Extract the [x, y] coordinate from the center of the cell holding the provided text.  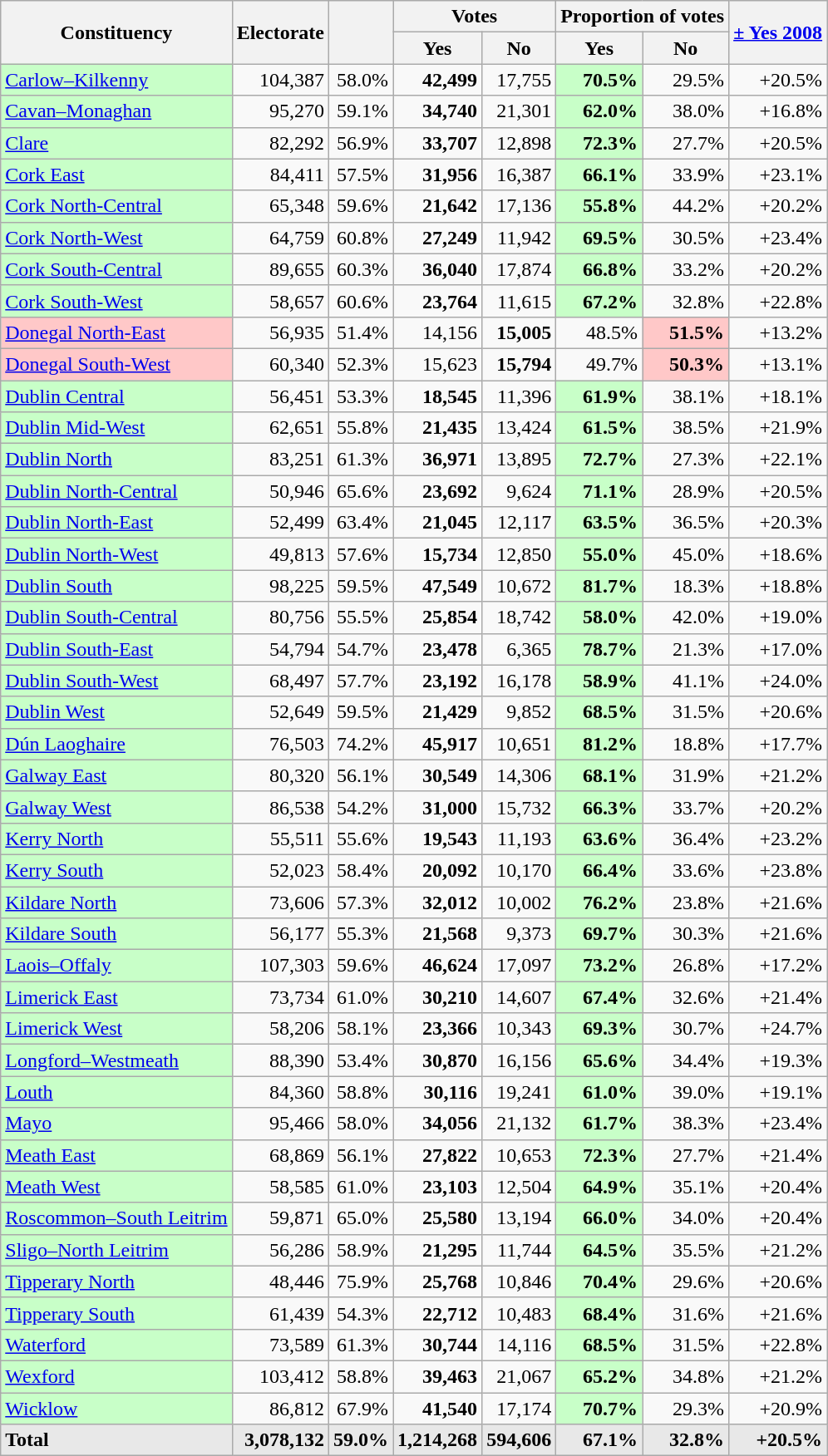
55.5% [361, 617]
21,301 [519, 111]
57.3% [361, 902]
35.1% [686, 1187]
Dublin North-East [116, 523]
21,435 [437, 428]
Cork North-Central [116, 206]
47,549 [437, 586]
70.4% [599, 1281]
594,606 [519, 1440]
36,971 [437, 460]
Dublin Mid-West [116, 428]
Donegal South-West [116, 364]
52.3% [361, 364]
15,734 [437, 554]
60,340 [280, 364]
Meath West [116, 1187]
Kildare South [116, 934]
65.2% [599, 1376]
Kerry North [116, 839]
70.7% [599, 1409]
+20.9% [778, 1409]
61.5% [599, 428]
66.1% [599, 175]
+13.2% [778, 332]
59,871 [280, 1218]
30,870 [437, 1060]
67.4% [599, 997]
42.0% [686, 617]
15,794 [519, 364]
69.7% [599, 934]
58.1% [361, 1029]
30.5% [686, 238]
58.4% [361, 870]
48.5% [599, 332]
Dublin North-West [116, 554]
54.7% [361, 649]
10,170 [519, 870]
30,116 [437, 1092]
Kildare North [116, 902]
73,606 [280, 902]
66.8% [599, 269]
62.0% [599, 111]
+19.1% [778, 1092]
54.3% [361, 1313]
18,742 [519, 617]
103,412 [280, 1376]
18.8% [686, 744]
57.7% [361, 681]
10,846 [519, 1281]
17,136 [519, 206]
33,707 [437, 143]
63.5% [599, 523]
64,759 [280, 238]
53.3% [361, 396]
54.2% [361, 807]
Cork South-Central [116, 269]
56,935 [280, 332]
14,116 [519, 1345]
60.6% [361, 301]
Constituency [116, 32]
59.1% [361, 111]
27,249 [437, 238]
11,193 [519, 839]
19,543 [437, 839]
Mayo [116, 1124]
11,396 [519, 396]
17,174 [519, 1409]
64.5% [599, 1250]
+23.2% [778, 839]
88,390 [280, 1060]
12,850 [519, 554]
+17.0% [778, 649]
23,366 [437, 1029]
80,320 [280, 775]
Cork East [116, 175]
Tipperary South [116, 1313]
+18.1% [778, 396]
3,078,132 [280, 1440]
11,744 [519, 1250]
Dublin South-Central [116, 617]
27,822 [437, 1155]
9,624 [519, 491]
55.0% [599, 554]
49,813 [280, 554]
68,497 [280, 681]
83,251 [280, 460]
31.9% [686, 775]
86,538 [280, 807]
+19.3% [778, 1060]
74.2% [361, 744]
Roscommon–South Leitrim [116, 1218]
45,917 [437, 744]
Laois–Offaly [116, 966]
63.4% [361, 523]
+21.9% [778, 428]
68.4% [599, 1313]
39.0% [686, 1092]
62,651 [280, 428]
80,756 [280, 617]
72.7% [599, 460]
Meath East [116, 1155]
95,466 [280, 1124]
Cavan–Monaghan [116, 111]
± Yes 2008 [778, 32]
36.5% [686, 523]
56.9% [361, 143]
73,589 [280, 1345]
Electorate [280, 32]
Louth [116, 1092]
+19.0% [778, 617]
27.3% [686, 460]
Dublin North [116, 460]
17,874 [519, 269]
17,097 [519, 966]
Galway East [116, 775]
Dublin North-Central [116, 491]
16,156 [519, 1060]
Dublin Central [116, 396]
Carlow–Kilkenny [116, 80]
Dún Laoghaire [116, 744]
Dublin South-East [116, 649]
107,303 [280, 966]
65,348 [280, 206]
98,225 [280, 586]
35.5% [686, 1250]
10,653 [519, 1155]
76,503 [280, 744]
+18.6% [778, 554]
13,194 [519, 1218]
Clare [116, 143]
Proportion of votes [643, 17]
30,549 [437, 775]
23,478 [437, 649]
61.7% [599, 1124]
23,692 [437, 491]
25,854 [437, 617]
22,712 [437, 1313]
Dublin South-West [116, 681]
73,734 [280, 997]
+23.8% [778, 870]
86,812 [280, 1409]
49.7% [599, 364]
29.5% [686, 80]
33.2% [686, 269]
13,424 [519, 428]
32.6% [686, 997]
16,178 [519, 681]
10,672 [519, 586]
63.6% [599, 839]
18.3% [686, 586]
51.4% [361, 332]
42,499 [437, 80]
12,117 [519, 523]
30.3% [686, 934]
67.2% [599, 301]
41,540 [437, 1409]
Galway West [116, 807]
58,206 [280, 1029]
21,067 [519, 1376]
34,056 [437, 1124]
68,869 [280, 1155]
73.2% [599, 966]
66.4% [599, 870]
29.6% [686, 1281]
11,615 [519, 301]
60.8% [361, 238]
23,764 [437, 301]
Votes [475, 17]
59.0% [361, 1440]
Cork South-West [116, 301]
Cork North-West [116, 238]
12,504 [519, 1187]
33.9% [686, 175]
+13.1% [778, 364]
61,439 [280, 1313]
23.8% [686, 902]
10,002 [519, 902]
25,768 [437, 1281]
+24.7% [778, 1029]
41.1% [686, 681]
17,755 [519, 80]
13,895 [519, 460]
9,852 [519, 712]
15,005 [519, 332]
82,292 [280, 143]
52,023 [280, 870]
15,732 [519, 807]
39,463 [437, 1376]
67.1% [599, 1440]
+17.2% [778, 966]
52,649 [280, 712]
70.5% [599, 80]
Dublin South [116, 586]
89,655 [280, 269]
52,499 [280, 523]
66.0% [599, 1218]
58,657 [280, 301]
57.6% [361, 554]
34.8% [686, 1376]
75.9% [361, 1281]
65.0% [361, 1218]
36.4% [686, 839]
60.3% [361, 269]
1,214,268 [437, 1440]
+16.8% [778, 111]
81.7% [599, 586]
10,483 [519, 1313]
48,446 [280, 1281]
Tipperary North [116, 1281]
38.0% [686, 111]
21,045 [437, 523]
61.9% [599, 396]
31,956 [437, 175]
Dublin West [116, 712]
95,270 [280, 111]
46,624 [437, 966]
+23.1% [778, 175]
64.9% [599, 1187]
+22.1% [778, 460]
+17.7% [778, 744]
34,740 [437, 111]
Total [116, 1440]
21.3% [686, 649]
51.5% [686, 332]
Wexford [116, 1376]
38.1% [686, 396]
16,387 [519, 175]
34.0% [686, 1218]
26.8% [686, 966]
67.9% [361, 1409]
33.7% [686, 807]
18,545 [437, 396]
78.7% [599, 649]
21,295 [437, 1250]
36,040 [437, 269]
32,012 [437, 902]
81.2% [599, 744]
44.2% [686, 206]
71.1% [599, 491]
+18.8% [778, 586]
31.6% [686, 1313]
9,373 [519, 934]
31,000 [437, 807]
55,511 [280, 839]
54,794 [280, 649]
69.5% [599, 238]
Kerry South [116, 870]
15,623 [437, 364]
Limerick East [116, 997]
Longford–Westmeath [116, 1060]
Limerick West [116, 1029]
53.4% [361, 1060]
69.3% [599, 1029]
25,580 [437, 1218]
21,642 [437, 206]
14,156 [437, 332]
Sligo–North Leitrim [116, 1250]
29.3% [686, 1409]
30.7% [686, 1029]
55.6% [361, 839]
6,365 [519, 649]
21,132 [519, 1124]
84,411 [280, 175]
30,210 [437, 997]
Waterford [116, 1345]
Wicklow [116, 1409]
Donegal North-East [116, 332]
+20.3% [778, 523]
20,092 [437, 870]
56,451 [280, 396]
104,387 [280, 80]
23,192 [437, 681]
10,343 [519, 1029]
45.0% [686, 554]
21,568 [437, 934]
28.9% [686, 491]
50.3% [686, 364]
14,607 [519, 997]
11,942 [519, 238]
84,360 [280, 1092]
50,946 [280, 491]
38.5% [686, 428]
21,429 [437, 712]
38.3% [686, 1124]
66.3% [599, 807]
76.2% [599, 902]
56,286 [280, 1250]
10,651 [519, 744]
57.5% [361, 175]
14,306 [519, 775]
33.6% [686, 870]
56,177 [280, 934]
68.1% [599, 775]
55.3% [361, 934]
23,103 [437, 1187]
34.4% [686, 1060]
12,898 [519, 143]
19,241 [519, 1092]
58,585 [280, 1187]
+24.0% [778, 681]
30,744 [437, 1345]
